For the text-containing cell, return its midpoint in (X, Y) coordinate format. 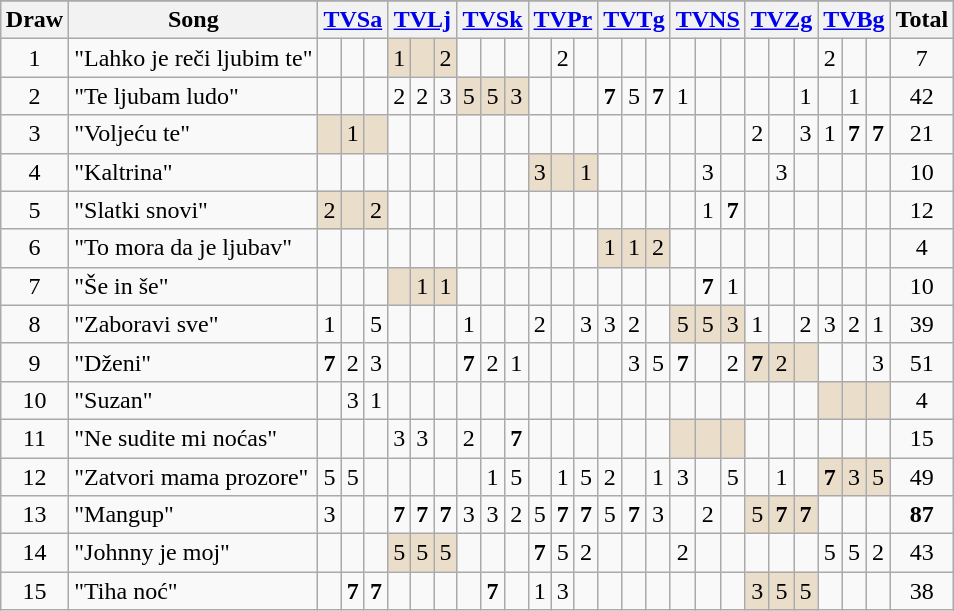
TVLj (422, 20)
8 (34, 324)
"Dženi" (194, 362)
"Voljeću te" (194, 134)
"Še in še" (194, 286)
TVSk (492, 20)
"Zatvori mama prozore" (194, 477)
13 (34, 515)
43 (922, 553)
38 (922, 591)
"Johnny je moj" (194, 553)
"Mangup" (194, 515)
Total (922, 20)
TVBg (854, 20)
Draw (34, 20)
"Suzan" (194, 400)
42 (922, 96)
TVPr (563, 20)
"Lahko je reči ljubim te" (194, 58)
TVSa (353, 20)
49 (922, 477)
"Zaboravi sve" (194, 324)
87 (922, 515)
"Ne sudite mi noćas" (194, 438)
14 (34, 553)
Song (194, 20)
"To mora da je ljubav" (194, 248)
TVZg (781, 20)
51 (922, 362)
39 (922, 324)
TVTg (634, 20)
9 (34, 362)
"Te ljubam ludo" (194, 96)
11 (34, 438)
TVNS (708, 20)
6 (34, 248)
"Kaltrina" (194, 172)
"Tiha noć" (194, 591)
"Slatki snovi" (194, 210)
21 (922, 134)
